From the cell containing the given text, extract its center point as [x, y] coordinate. 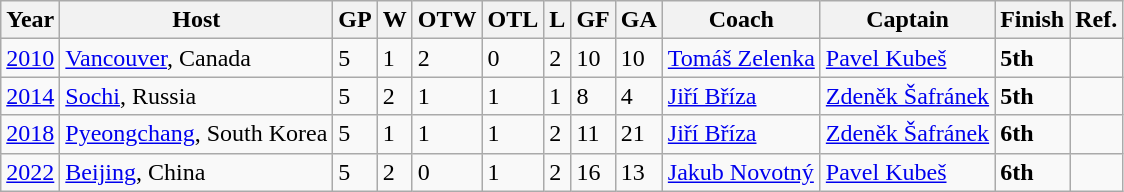
Tomáš Zelenka [741, 58]
OTW [447, 20]
2022 [30, 172]
W [394, 20]
L [558, 20]
Host [196, 20]
GP [355, 20]
GA [638, 20]
4 [638, 96]
Finish [1032, 20]
13 [638, 172]
Pyeongchang, South Korea [196, 134]
GF [593, 20]
2018 [30, 134]
8 [593, 96]
16 [593, 172]
Jakub Novotný [741, 172]
Coach [741, 20]
2014 [30, 96]
Beijing, China [196, 172]
Vancouver, Canada [196, 58]
11 [593, 134]
Sochi, Russia [196, 96]
2010 [30, 58]
21 [638, 134]
OTL [513, 20]
Ref. [1096, 20]
Captain [907, 20]
Year [30, 20]
